Find where the given text appears and provide that cell's center as (X, Y) coordinate. 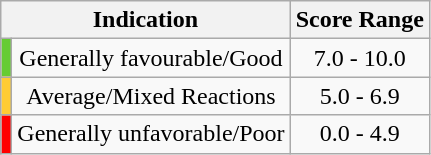
Score Range (360, 20)
Indication (146, 20)
7.0 - 10.0 (360, 58)
Generally favourable/Good (151, 58)
0.0 - 4.9 (360, 134)
5.0 - 6.9 (360, 96)
Generally unfavorable/Poor (151, 134)
Average/Mixed Reactions (151, 96)
